Pinpoint the cell where the given text exists, returning its [X, Y] midpoint coordinate. 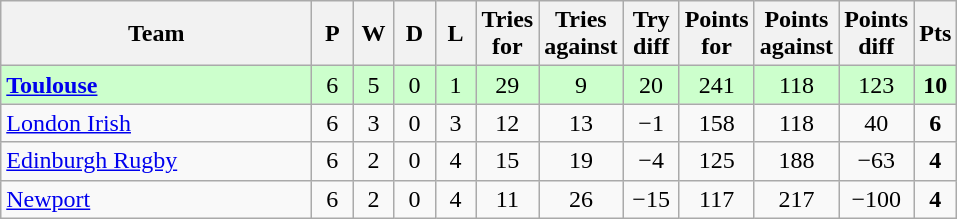
117 [716, 199]
158 [716, 123]
W [374, 34]
−100 [876, 199]
Pts [936, 34]
12 [508, 123]
26 [581, 199]
11 [508, 199]
L [456, 34]
123 [876, 85]
29 [508, 85]
10 [936, 85]
15 [508, 161]
Try diff [651, 34]
5 [374, 85]
188 [796, 161]
20 [651, 85]
Toulouse [156, 85]
Team [156, 34]
D [414, 34]
P [332, 34]
1 [456, 85]
40 [876, 123]
−15 [651, 199]
Tries against [581, 34]
241 [716, 85]
217 [796, 199]
Points diff [876, 34]
−1 [651, 123]
Points for [716, 34]
Points against [796, 34]
−63 [876, 161]
19 [581, 161]
125 [716, 161]
9 [581, 85]
Edinburgh Rugby [156, 161]
Newport [156, 199]
London Irish [156, 123]
−4 [651, 161]
13 [581, 123]
Tries for [508, 34]
